Provide the [X, Y] coordinate of the cell's center where the given text is located.  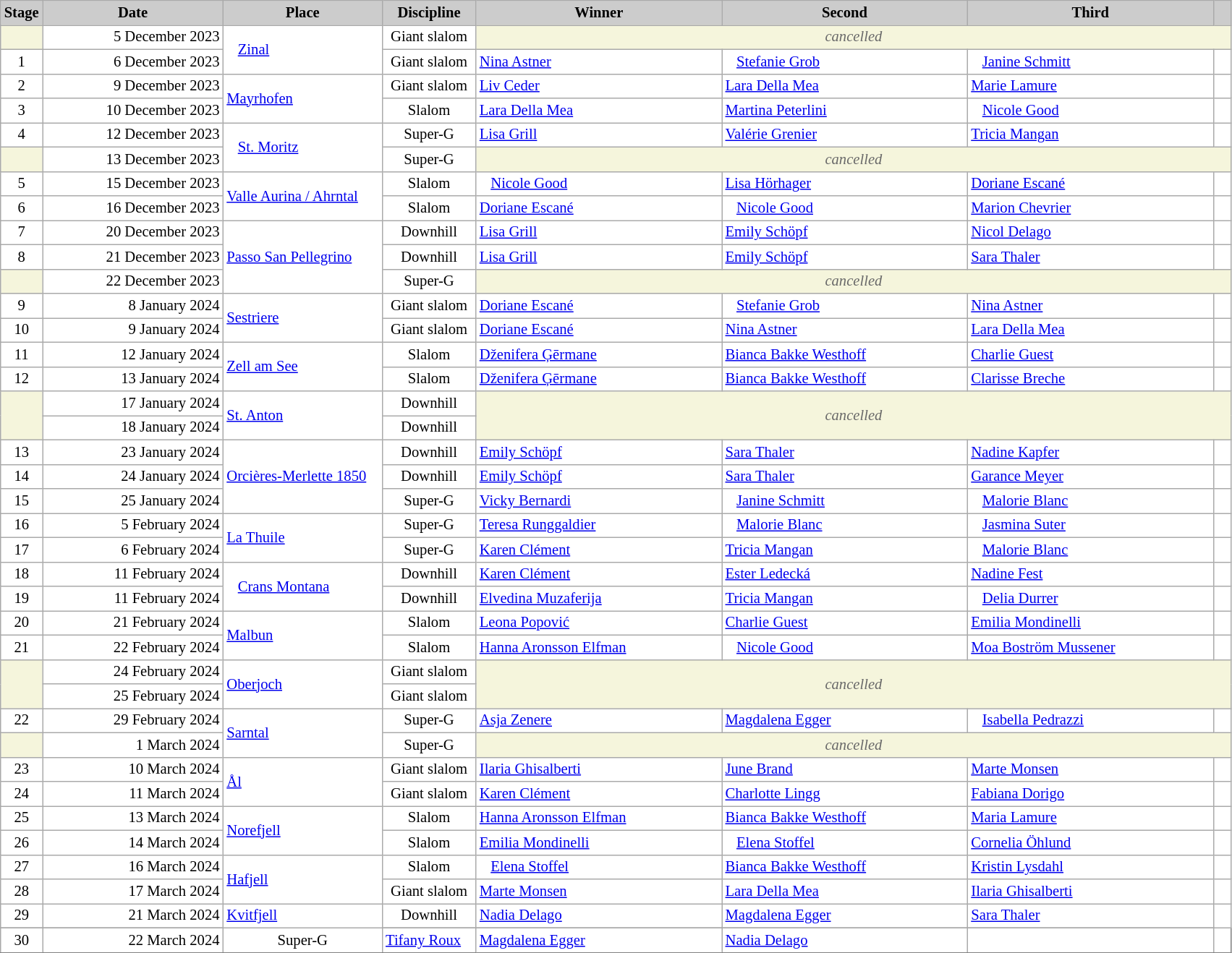
22 [22, 720]
Nadine Fest [1090, 574]
Vicky Bernardi [599, 501]
27 [22, 867]
Third [1090, 12]
5 December 2023 [133, 37]
28 [22, 892]
18 January 2024 [133, 427]
21 December 2023 [133, 257]
Martina Peterlini [845, 111]
Zell am See [302, 367]
20 [22, 623]
22 December 2023 [133, 281]
24 [22, 793]
Second [845, 12]
15 [22, 501]
Nadine Kapfer [1090, 452]
Delia Durrer [1090, 598]
13 December 2023 [133, 159]
29 February 2024 [133, 720]
Elvedina Muzaferija [599, 598]
La Thuile [302, 537]
Marie Lamure [1090, 86]
Lisa Hörhager [845, 184]
25 February 2024 [133, 696]
19 [22, 598]
13 [22, 452]
2 [22, 86]
5 [22, 184]
13 March 2024 [133, 818]
Kristin Lysdahl [1090, 867]
22 March 2024 [133, 940]
Teresa Runggaldier [599, 525]
Orcières-Merlette 1850 [302, 476]
17 January 2024 [133, 403]
5 February 2024 [133, 525]
7 [22, 232]
Date [133, 12]
Zinal [302, 49]
11 [22, 354]
Fabiana Dorigo [1090, 793]
Asja Zenere [599, 720]
Moa Boström Mussener [1090, 647]
Tifany Roux [429, 940]
6 December 2023 [133, 61]
22 February 2024 [133, 647]
20 December 2023 [133, 232]
Marion Chevrier [1090, 208]
Stage [22, 12]
25 January 2024 [133, 501]
June Brand [845, 769]
Hafjell [302, 879]
Isabella Pedrazzi [1090, 720]
Sarntal [302, 732]
Crans Montana [302, 586]
24 February 2024 [133, 672]
15 December 2023 [133, 184]
Liv Ceder [599, 86]
Charlotte Lingg [845, 793]
Norefjell [302, 830]
11 March 2024 [133, 793]
Cornelia Öhlund [1090, 842]
10 [22, 330]
Malbun [302, 635]
1 March 2024 [133, 745]
St. Anton [302, 415]
23 [22, 769]
9 December 2023 [133, 86]
17 [22, 550]
Garance Meyer [1090, 476]
16 December 2023 [133, 208]
Mayrhofen [302, 98]
Oberjoch [302, 684]
10 March 2024 [133, 769]
Passo San Pellegrino [302, 256]
21 February 2024 [133, 623]
30 [22, 940]
Jasmina Suter [1090, 525]
16 [22, 525]
25 [22, 818]
St. Moritz [302, 147]
Sestriere [302, 318]
17 March 2024 [133, 892]
6 February 2024 [133, 550]
Maria Lamure [1090, 818]
Valérie Grenier [845, 134]
16 March 2024 [133, 867]
12 December 2023 [133, 134]
10 December 2023 [133, 111]
1 [22, 61]
Ester Ledecká [845, 574]
Nicol Delago [1090, 232]
Leona Popović [599, 623]
21 March 2024 [133, 915]
21 [22, 647]
4 [22, 134]
13 January 2024 [133, 379]
23 January 2024 [133, 452]
12 January 2024 [133, 354]
Kvitfjell [302, 915]
18 [22, 574]
3 [22, 111]
Ål [302, 782]
Discipline [429, 12]
8 [22, 257]
8 January 2024 [133, 306]
26 [22, 842]
9 [22, 306]
12 [22, 379]
29 [22, 915]
6 [22, 208]
Valle Aurina / Ahrntal [302, 196]
Winner [599, 12]
Place [302, 12]
Clarisse Breche [1090, 379]
24 January 2024 [133, 476]
9 January 2024 [133, 330]
14 March 2024 [133, 842]
14 [22, 476]
